Output the [x, y] coordinate of the center of the cell containing the given text.  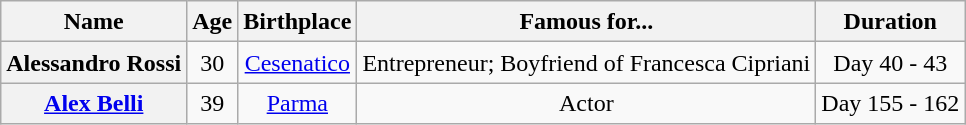
Actor [586, 104]
Parma [298, 104]
Name [94, 22]
Alessandro Rossi [94, 62]
Day 40 - 43 [890, 62]
39 [212, 104]
Entrepreneur; Boyfriend of Francesca Cipriani [586, 62]
Alex Belli [94, 104]
30 [212, 62]
Duration [890, 22]
Cesenatico [298, 62]
Age [212, 22]
Day 155 - 162 [890, 104]
Birthplace [298, 22]
Famous for... [586, 22]
